Capture the cell that displays the provided text and extract its (X, Y) central coordinate. 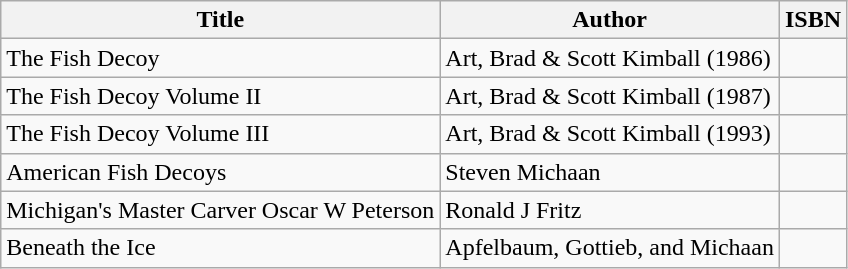
Art, Brad & Scott Kimball (1986) (610, 58)
The Fish Decoy Volume III (220, 134)
Steven Michaan (610, 172)
Art, Brad & Scott Kimball (1987) (610, 96)
Ronald J Fritz (610, 210)
Author (610, 20)
Michigan's Master Carver Oscar W Peterson (220, 210)
Art, Brad & Scott Kimball (1993) (610, 134)
The Fish Decoy (220, 58)
Apfelbaum, Gottieb, and Michaan (610, 248)
ISBN (812, 20)
American Fish Decoys (220, 172)
The Fish Decoy Volume II (220, 96)
Title (220, 20)
Beneath the Ice (220, 248)
